From the cell containing the given text, extract its center point as (X, Y) coordinate. 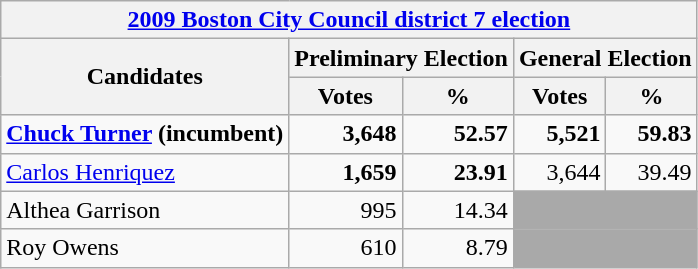
General Election (605, 58)
39.49 (652, 172)
52.57 (458, 134)
8.79 (458, 248)
995 (346, 210)
Chuck Turner (incumbent) (145, 134)
Althea Garrison (145, 210)
3,644 (560, 172)
59.83 (652, 134)
Preliminary Election (402, 58)
14.34 (458, 210)
Roy Owens (145, 248)
23.91 (458, 172)
5,521 (560, 134)
3,648 (346, 134)
Carlos Henriquez (145, 172)
1,659 (346, 172)
610 (346, 248)
2009 Boston City Council district 7 election (349, 20)
Candidates (145, 77)
